Detect which cell encompasses the target text, then output its (x, y) center coordinate. 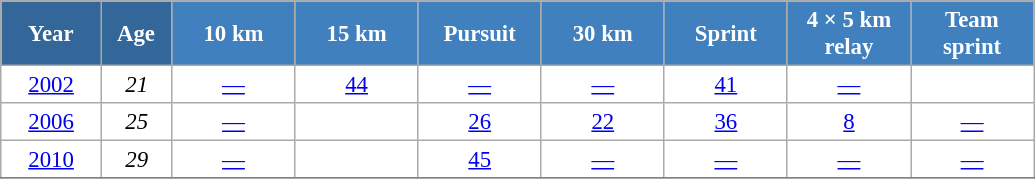
21 (136, 85)
4 × 5 km relay (848, 34)
2002 (52, 85)
2010 (52, 160)
29 (136, 160)
Team sprint (972, 34)
Sprint (726, 34)
Year (52, 34)
8 (848, 122)
Age (136, 34)
41 (726, 85)
10 km (234, 34)
15 km (356, 34)
44 (356, 85)
Pursuit (480, 34)
30 km (602, 34)
22 (602, 122)
45 (480, 160)
2006 (52, 122)
36 (726, 122)
26 (480, 122)
25 (136, 122)
